Locate the cell with the specified text and output its (X, Y) center coordinate. 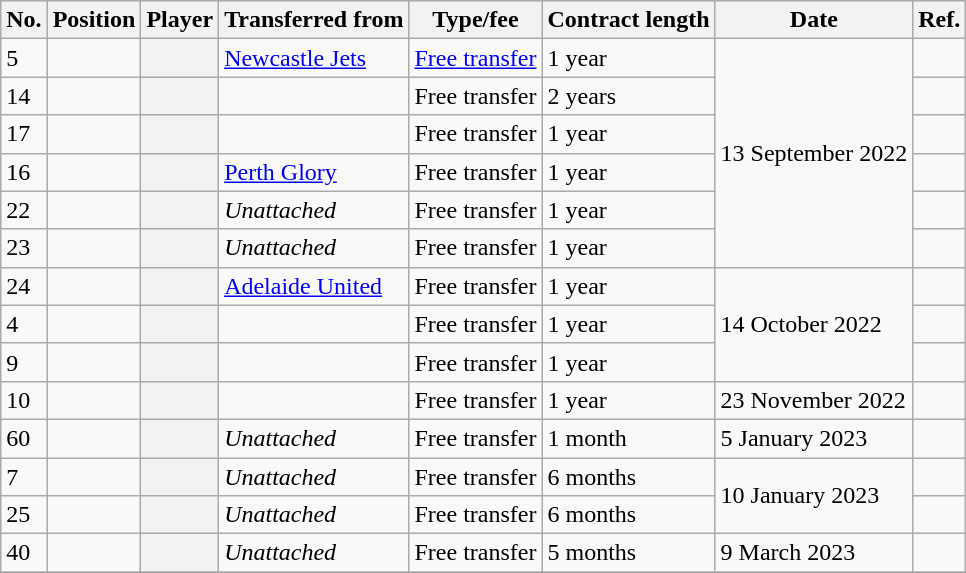
Ref. (940, 20)
Date (814, 20)
Type/fee (476, 20)
4 (24, 324)
5 January 2023 (814, 438)
Position (94, 20)
7 (24, 477)
40 (24, 553)
Contract length (628, 20)
13 September 2022 (814, 153)
9 March 2023 (814, 553)
17 (24, 134)
Adelaide United (314, 286)
24 (24, 286)
Transferred from (314, 20)
10 January 2023 (814, 496)
Perth Glory (314, 172)
1 month (628, 438)
60 (24, 438)
14 October 2022 (814, 324)
2 years (628, 96)
10 (24, 400)
16 (24, 172)
Player (180, 20)
14 (24, 96)
5 months (628, 553)
5 (24, 58)
9 (24, 362)
22 (24, 210)
No. (24, 20)
Newcastle Jets (314, 58)
23 (24, 248)
25 (24, 515)
23 November 2022 (814, 400)
